Search for the cell housing the specified text and yield its [x, y] center coordinate. 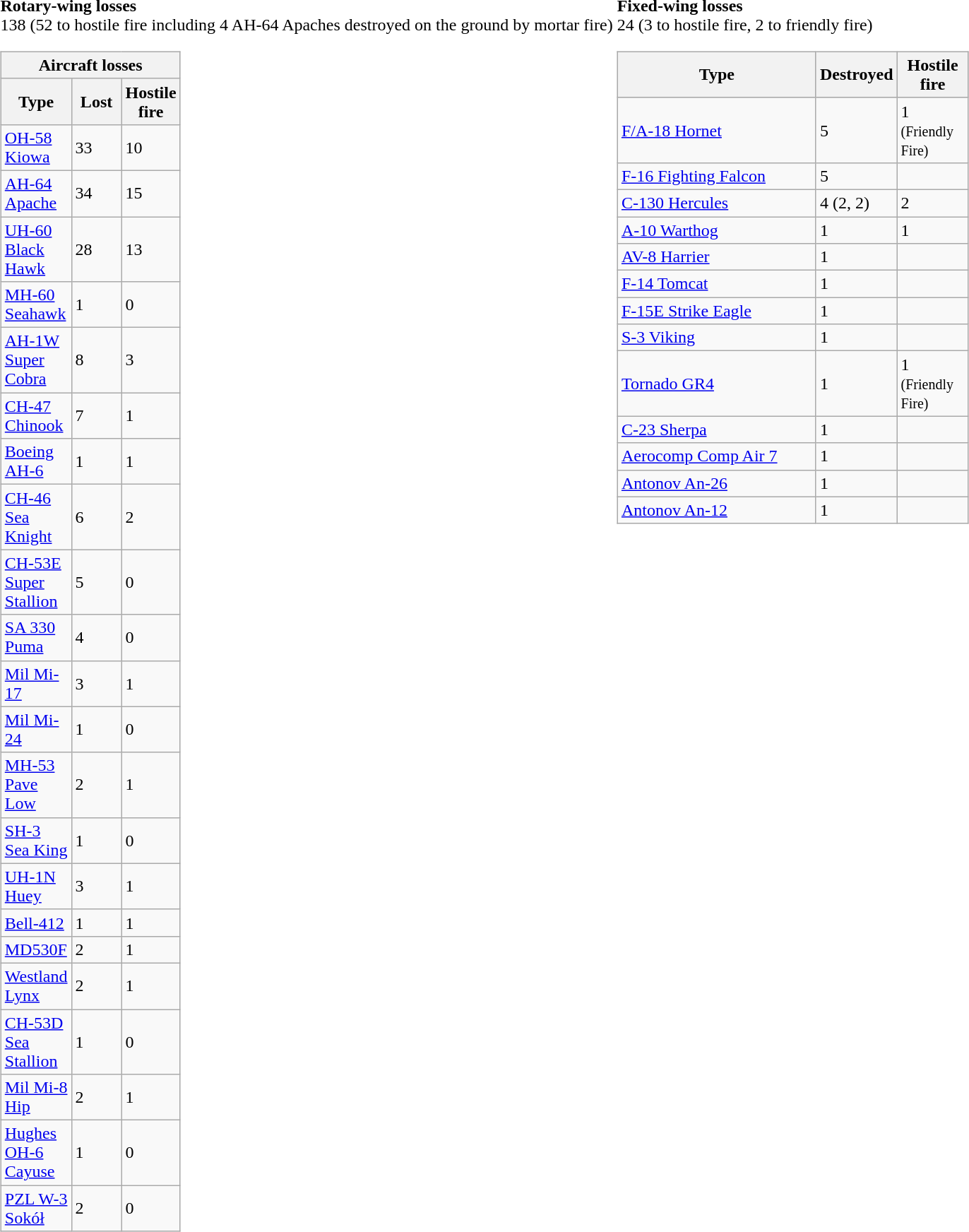
Lost [96, 102]
Antonov An-12 [716, 510]
7 [96, 415]
Aircraft losses [90, 65]
OH-58 Kiowa [36, 147]
F-15E Strike Eagle [716, 311]
S-3 Viking [716, 338]
MD530F [36, 949]
Tornado GR4 [716, 384]
Boeing AH-6 [36, 462]
15 [151, 194]
4 [96, 637]
Hughes OH-6 Cayuse [36, 1153]
MH-53 Pave Low [36, 785]
UH-60 Black Hawk [36, 249]
Aerocomp Comp Air 7 [716, 456]
Westland Lynx [36, 986]
AH-1W Super Cobra [36, 360]
SH-3 Sea King [36, 841]
CH-46 Sea Knight [36, 517]
F-14 Tomcat [716, 284]
F-16 Fighting Falcon [716, 176]
28 [96, 249]
CH-53D Sea Stallion [36, 1041]
Bell-412 [36, 923]
F/A-18 Hornet [716, 130]
CH-47 Chinook [36, 415]
8 [96, 360]
4 (2, 2) [856, 203]
A-10 Warthog [716, 230]
13 [151, 249]
AV-8 Harrier [716, 257]
Mil Mi-8 Hip [36, 1098]
33 [96, 147]
SA 330 Puma [36, 637]
Destroyed [856, 75]
10 [151, 147]
C-23 Sherpa [716, 430]
Mil Mi-24 [36, 729]
34 [96, 194]
AH-64 Apache [36, 194]
Mil Mi-17 [36, 684]
Antonov An-26 [716, 483]
PZL W-3 Sokół [36, 1208]
CH-53E Super Stallion [36, 582]
6 [96, 517]
C-130 Hercules [716, 203]
UH-1N Huey [36, 886]
MH-60 Seahawk [36, 305]
